Output the (X, Y) coordinate of the center of the cell containing the given text.  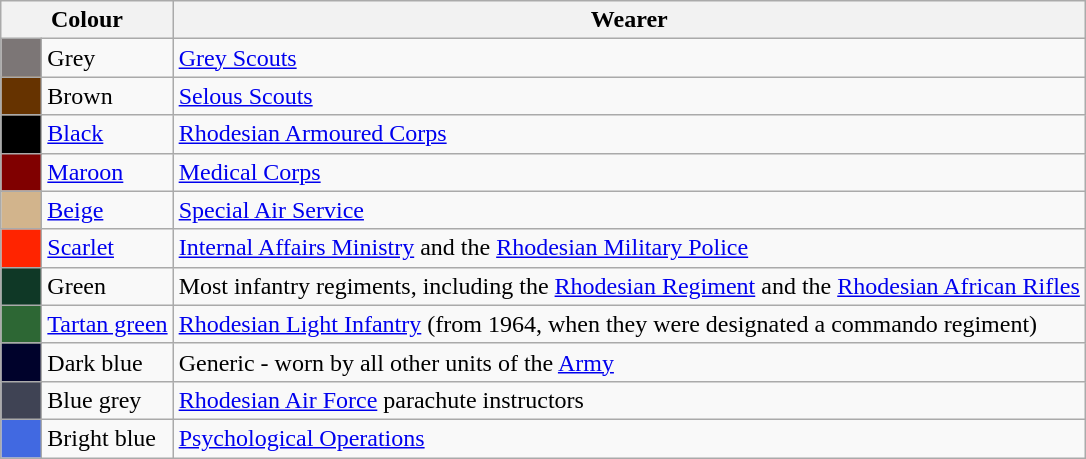
Wearer (629, 20)
Generic - worn by all other units of the Army (629, 362)
Bright blue (108, 438)
Grey (108, 58)
Colour (87, 20)
Selous Scouts (629, 96)
Black (108, 134)
Rhodesian Light Infantry (from 1964, when they were designated a commando regiment) (629, 324)
Tartan green (108, 324)
Rhodesian Air Force parachute instructors (629, 400)
Rhodesian Armoured Corps (629, 134)
Blue grey (108, 400)
Medical Corps (629, 172)
Internal Affairs Ministry and the Rhodesian Military Police (629, 248)
Dark blue (108, 362)
Scarlet (108, 248)
Green (108, 286)
Psychological Operations (629, 438)
Brown (108, 96)
Most infantry regiments, including the Rhodesian Regiment and the Rhodesian African Rifles (629, 286)
Grey Scouts (629, 58)
Maroon (108, 172)
Beige (108, 210)
Special Air Service (629, 210)
